Return (X, Y) of the center of cell containing provided text 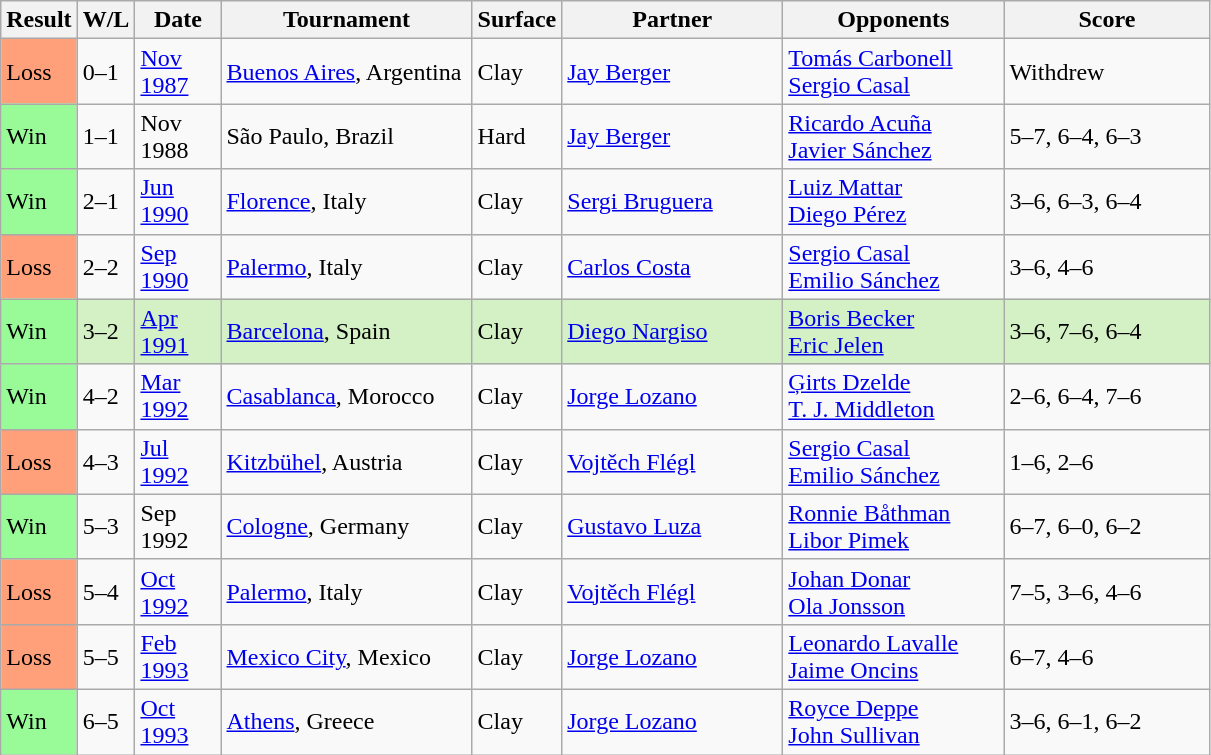
Oct 1992 (178, 592)
Tomás Carbonell Sergio Casal (894, 72)
Mar 1992 (178, 396)
Barcelona, Spain (346, 332)
Ricardo Acuña Javier Sánchez (894, 136)
Jun 1990 (178, 202)
6–5 (106, 722)
5–4 (106, 592)
Nov 1988 (178, 136)
São Paulo, Brazil (346, 136)
Johan Donar Ola Jonsson (894, 592)
Florence, Italy (346, 202)
Sep 1992 (178, 526)
Kitzbühel, Austria (346, 462)
6–7, 6–0, 6–2 (1107, 526)
1–1 (106, 136)
Carlos Costa (672, 266)
4–3 (106, 462)
3–6, 6–1, 6–2 (1107, 722)
Casablanca, Morocco (346, 396)
Jul 1992 (178, 462)
2–2 (106, 266)
Diego Nargiso (672, 332)
Leonardo Lavalle Jaime Oncins (894, 656)
Sep 1990 (178, 266)
Partner (672, 20)
Date (178, 20)
Withdrew (1107, 72)
Score (1107, 20)
5–5 (106, 656)
Ģirts Dzelde T. J. Middleton (894, 396)
3–6, 7–6, 6–4 (1107, 332)
Buenos Aires, Argentina (346, 72)
Mexico City, Mexico (346, 656)
Royce Deppe John Sullivan (894, 722)
Tournament (346, 20)
Result (39, 20)
Surface (517, 20)
3–6, 6–3, 6–4 (1107, 202)
2–6, 6–4, 7–6 (1107, 396)
2–1 (106, 202)
Opponents (894, 20)
Athens, Greece (346, 722)
Sergi Bruguera (672, 202)
3–2 (106, 332)
Feb 1993 (178, 656)
5–3 (106, 526)
Gustavo Luza (672, 526)
6–7, 4–6 (1107, 656)
Boris Becker Eric Jelen (894, 332)
Hard (517, 136)
Ronnie Båthman Libor Pimek (894, 526)
3–6, 4–6 (1107, 266)
0–1 (106, 72)
5–7, 6–4, 6–3 (1107, 136)
Apr 1991 (178, 332)
W/L (106, 20)
Nov 1987 (178, 72)
7–5, 3–6, 4–6 (1107, 592)
4–2 (106, 396)
1–6, 2–6 (1107, 462)
Oct 1993 (178, 722)
Cologne, Germany (346, 526)
Luiz Mattar Diego Pérez (894, 202)
